Capture the cell that displays the provided text and extract its (X, Y) central coordinate. 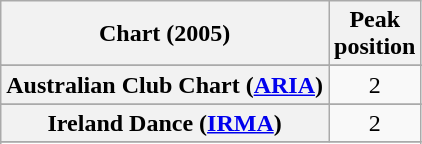
Chart (2005) (165, 34)
Peakposition (374, 34)
Australian Club Chart (ARIA) (165, 85)
Ireland Dance (IRMA) (165, 123)
